Pinpoint the cell where the given text exists, returning its [X, Y] midpoint coordinate. 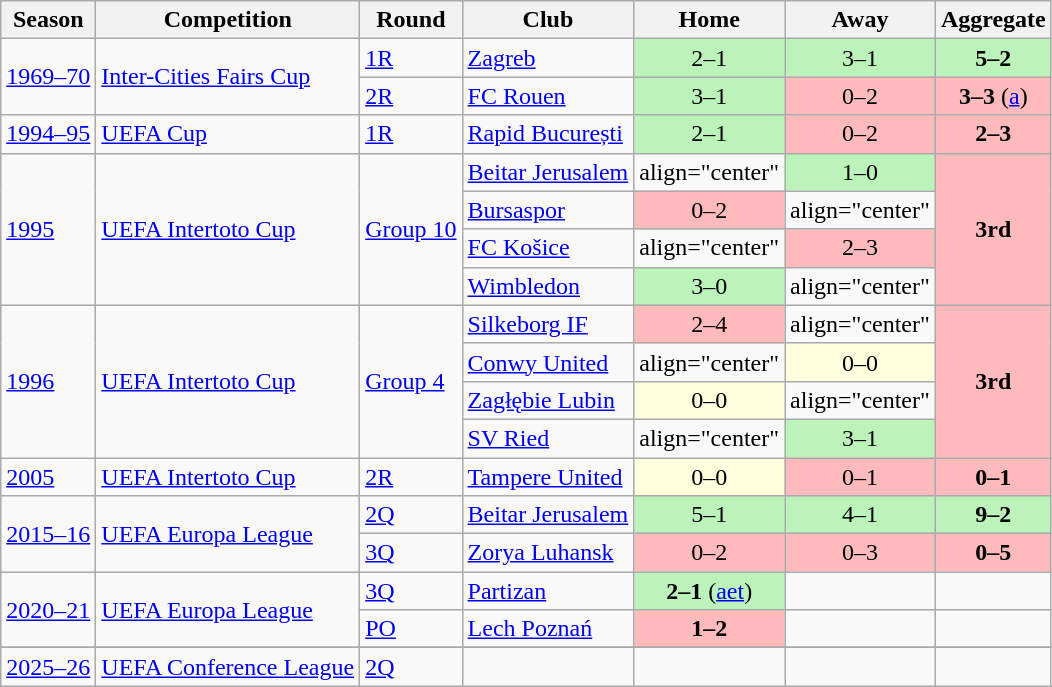
2005 [48, 477]
Tampere United [548, 477]
9–2 [993, 515]
Competition [228, 20]
Group 10 [411, 229]
2025–26 [48, 667]
Partizan [548, 591]
2–4 [710, 324]
FC Košice [548, 248]
Bursaspor [548, 210]
5–1 [710, 515]
FC Rouen [548, 96]
Club [548, 20]
2020–21 [48, 610]
Away [860, 20]
Round [411, 20]
1969–70 [48, 77]
1–0 [860, 172]
Inter-Cities Fairs Cup [228, 77]
1994–95 [48, 134]
Aggregate [993, 20]
Zagłębie Lubin [548, 400]
2015–16 [48, 534]
PO [411, 629]
Wimbledon [548, 286]
2–1 (aet) [710, 591]
Season [48, 20]
Home [710, 20]
3–3 (a) [993, 96]
4–1 [860, 515]
Zagreb [548, 58]
Silkeborg IF [548, 324]
Zorya Luhansk [548, 553]
SV Ried [548, 438]
UEFA Conference League [228, 667]
0–3 [860, 553]
5–2 [993, 58]
UEFA Cup [228, 134]
Conwy United [548, 362]
3–0 [710, 286]
1–2 [710, 629]
Rapid București [548, 134]
0–5 [993, 553]
1996 [48, 381]
Lech Poznań [548, 629]
1995 [48, 229]
Group 4 [411, 381]
